For the text-containing cell, return its midpoint in [X, Y] coordinate format. 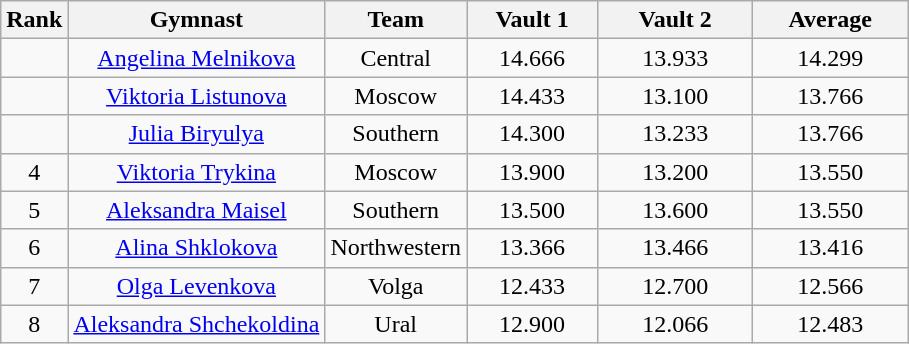
13.416 [830, 248]
6 [34, 248]
14.299 [830, 58]
Team [396, 20]
13.600 [676, 210]
Viktoria Trykina [196, 172]
7 [34, 286]
8 [34, 324]
13.233 [676, 134]
14.300 [532, 134]
13.466 [676, 248]
Volga [396, 286]
4 [34, 172]
13.933 [676, 58]
Olga Levenkova [196, 286]
13.500 [532, 210]
13.200 [676, 172]
Alina Shklokova [196, 248]
13.366 [532, 248]
12.566 [830, 286]
Ural [396, 324]
Angelina Melnikova [196, 58]
Vault 2 [676, 20]
12.900 [532, 324]
Gymnast [196, 20]
Viktoria Listunova [196, 96]
5 [34, 210]
14.433 [532, 96]
Central [396, 58]
Vault 1 [532, 20]
Aleksandra Maisel [196, 210]
12.066 [676, 324]
12.433 [532, 286]
Average [830, 20]
13.900 [532, 172]
Julia Biryulya [196, 134]
13.100 [676, 96]
Rank [34, 20]
Aleksandra Shchekoldina [196, 324]
14.666 [532, 58]
12.483 [830, 324]
Northwestern [396, 248]
12.700 [676, 286]
